Capture the cell that displays the provided text and extract its (x, y) central coordinate. 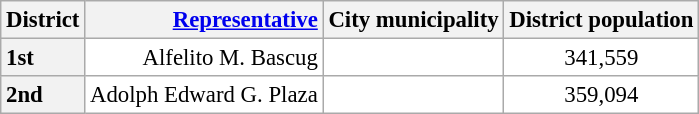
1st (43, 58)
District (43, 20)
City municipality (414, 20)
Representative (204, 20)
Alfelito M. Bascug (204, 58)
359,094 (602, 95)
341,559 (602, 58)
District population (602, 20)
2nd (43, 95)
Adolph Edward G. Plaza (204, 95)
